Locate the cell with the specified text and output its [X, Y] center coordinate. 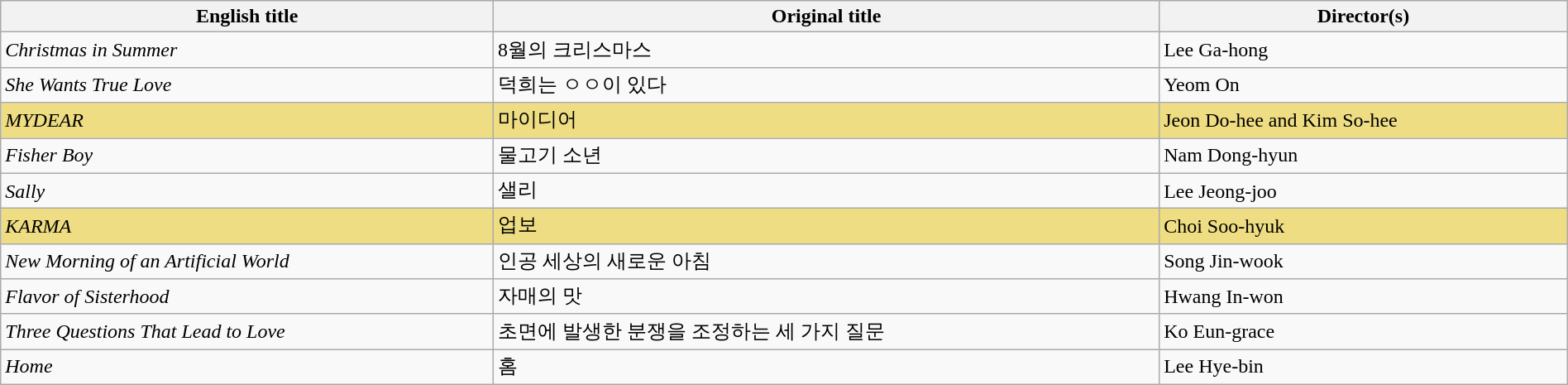
초면에 발생한 분쟁을 조정하는 세 가지 질문 [825, 331]
Yeom On [1364, 84]
Sally [247, 190]
Original title [825, 17]
Director(s) [1364, 17]
인공 세상의 새로운 아침 [825, 262]
Home [247, 368]
샐리 [825, 190]
Lee Ga-hong [1364, 50]
Jeon Do-hee and Kim So-hee [1364, 121]
홈 [825, 368]
Song Jin-wook [1364, 262]
Lee Hye-bin [1364, 368]
Lee Jeong-joo [1364, 190]
KARMA [247, 227]
English title [247, 17]
Choi Soo-hyuk [1364, 227]
Nam Dong-hyun [1364, 156]
Christmas in Summer [247, 50]
Hwang In-won [1364, 296]
마이디어 [825, 121]
Flavor of Sisterhood [247, 296]
MYDEAR [247, 121]
8월의 크리스마스 [825, 50]
업보 [825, 227]
물고기 소년 [825, 156]
Three Questions That Lead to Love [247, 331]
자매의 맛 [825, 296]
New Morning of an Artificial World [247, 262]
덕희는 ㅇㅇ이 있다 [825, 84]
Ko Eun-grace [1364, 331]
Fisher Boy [247, 156]
She Wants True Love [247, 84]
